For the text-containing cell, return its midpoint in [x, y] coordinate format. 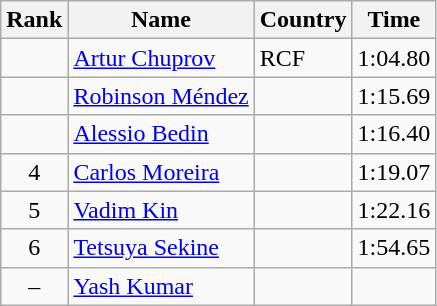
1:15.69 [394, 96]
Carlos Moreira [161, 172]
1:54.65 [394, 248]
Name [161, 20]
4 [34, 172]
Time [394, 20]
RCF [303, 58]
Alessio Bedin [161, 134]
Artur Chuprov [161, 58]
5 [34, 210]
Yash Kumar [161, 286]
1:04.80 [394, 58]
6 [34, 248]
1:22.16 [394, 210]
1:19.07 [394, 172]
Country [303, 20]
– [34, 286]
Rank [34, 20]
Vadim Kin [161, 210]
1:16.40 [394, 134]
Robinson Méndez [161, 96]
Tetsuya Sekine [161, 248]
